Scan for the cell matching the given text and deliver its [X, Y] coordinate at center. 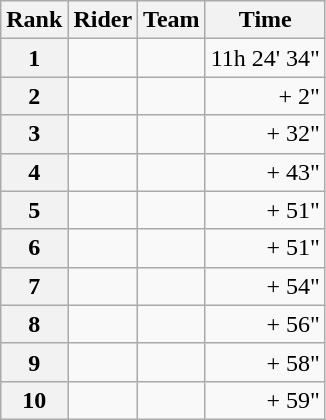
+ 32" [265, 134]
6 [34, 248]
+ 2" [265, 96]
Rank [34, 20]
1 [34, 58]
+ 43" [265, 172]
11h 24' 34" [265, 58]
2 [34, 96]
+ 58" [265, 362]
10 [34, 400]
4 [34, 172]
Time [265, 20]
+ 56" [265, 324]
+ 59" [265, 400]
3 [34, 134]
Rider [103, 20]
8 [34, 324]
5 [34, 210]
9 [34, 362]
+ 54" [265, 286]
Team [172, 20]
7 [34, 286]
